Determine the [X, Y] coordinate at the center of the cell enclosing the given text.  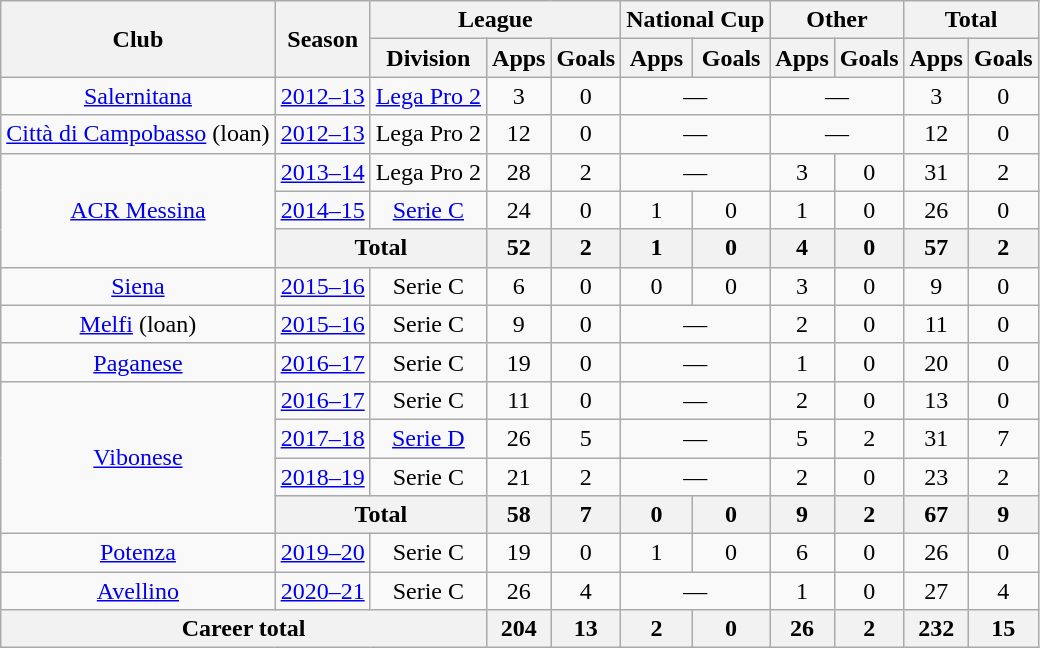
58 [519, 515]
15 [1003, 629]
Potenza [138, 553]
204 [519, 629]
23 [936, 477]
Vibonese [138, 457]
2018–19 [322, 477]
24 [519, 210]
Career total [244, 629]
Melfi (loan) [138, 324]
League [496, 20]
2020–21 [322, 591]
National Cup [696, 20]
Salernitana [138, 96]
2019–20 [322, 553]
Serie D [428, 438]
2013–14 [322, 172]
Season [322, 39]
67 [936, 515]
ACR Messina [138, 210]
Division [428, 58]
Paganese [138, 362]
2017–18 [322, 438]
Other [837, 20]
Avellino [138, 591]
57 [936, 248]
21 [519, 477]
Siena [138, 286]
2014–15 [322, 210]
52 [519, 248]
28 [519, 172]
232 [936, 629]
Club [138, 39]
27 [936, 591]
20 [936, 362]
Città di Campobasso (loan) [138, 134]
